Extract the [x, y] coordinate from the center of the cell holding the provided text.  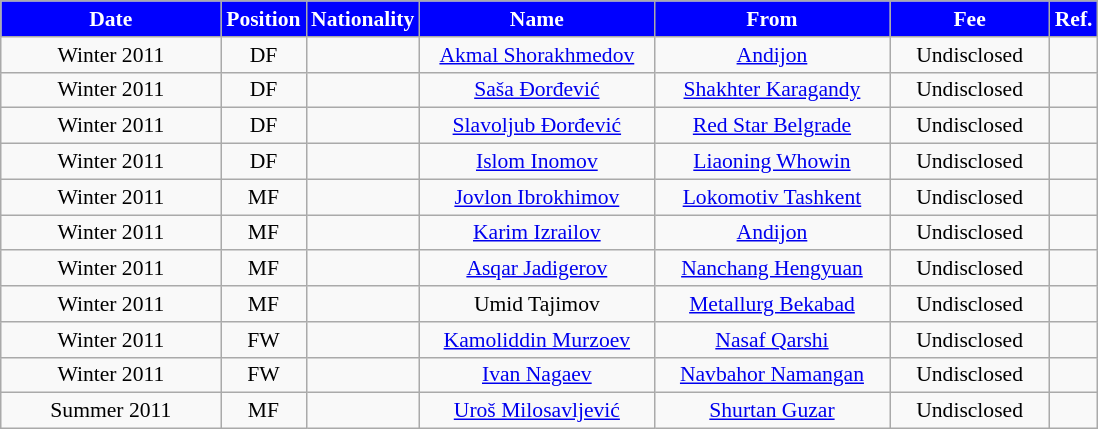
Nanchang Hengyuan [772, 269]
Kamoliddin Murzoev [536, 340]
Summer 2011 [111, 411]
Metallurg Bekabad [772, 304]
Position [264, 19]
Date [111, 19]
Uroš Milosavljević [536, 411]
Navbahor Namangan [772, 375]
Fee [970, 19]
Nasaf Qarshi [772, 340]
Red Star Belgrade [772, 126]
Slavoljub Đorđević [536, 126]
From [772, 19]
Lokomotiv Tashkent [772, 197]
Umid Tajimov [536, 304]
Asqar Jadigerov [536, 269]
Shakhter Karagandy [772, 90]
Shurtan Guzar [772, 411]
Saša Đorđević [536, 90]
Karim Izrailov [536, 233]
Ivan Nagaev [536, 375]
Ref. [1074, 19]
Liaoning Whowin [772, 162]
Islom Inomov [536, 162]
Jovlon Ibrokhimov [536, 197]
Akmal Shorakhmedov [536, 55]
Nationality [362, 19]
Name [536, 19]
